Return the (X, Y) coordinate for the center point of the cell that contains the specified text.  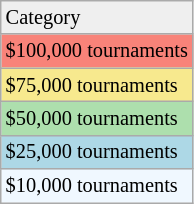
$50,000 tournaments (97, 118)
$100,000 tournaments (97, 51)
$25,000 tournaments (97, 152)
$75,000 tournaments (97, 85)
$10,000 tournaments (97, 186)
Category (97, 17)
